Locate the cell with the specified text and output its (x, y) center coordinate. 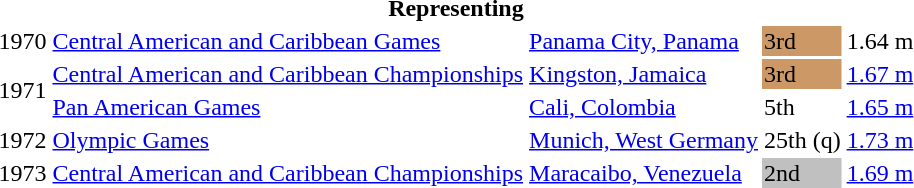
Pan American Games (288, 107)
Kingston, Jamaica (644, 74)
25th (q) (802, 140)
2nd (802, 173)
Central American and Caribbean Games (288, 41)
Cali, Colombia (644, 107)
Olympic Games (288, 140)
5th (802, 107)
Munich, West Germany (644, 140)
Maracaibo, Venezuela (644, 173)
Panama City, Panama (644, 41)
